Identify which cell holds the provided text, then report its (x, y) central coordinate. 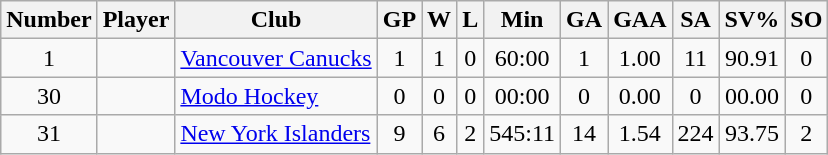
11 (696, 58)
W (440, 20)
30 (49, 96)
60:00 (522, 58)
Number (49, 20)
9 (399, 134)
545:11 (522, 134)
SV% (752, 20)
Vancouver Canucks (276, 58)
1.54 (640, 134)
New York Islanders (276, 134)
Modo Hockey (276, 96)
SA (696, 20)
31 (49, 134)
1.00 (640, 58)
Club (276, 20)
0.00 (640, 96)
00:00 (522, 96)
GP (399, 20)
GA (584, 20)
224 (696, 134)
93.75 (752, 134)
Player (136, 20)
Min (522, 20)
6 (440, 134)
14 (584, 134)
90.91 (752, 58)
00.00 (752, 96)
SO (806, 20)
L (470, 20)
GAA (640, 20)
